Scan for the cell matching the given text and deliver its [X, Y] coordinate at center. 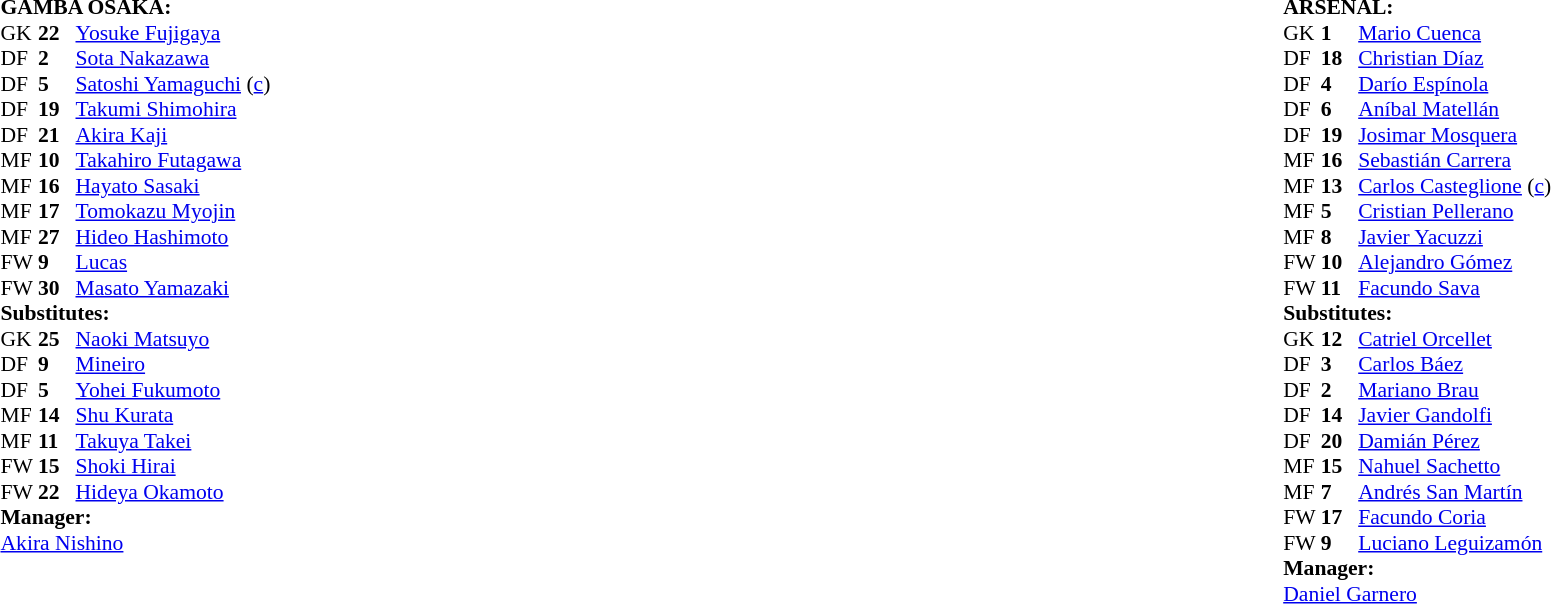
Sebastián Carrera [1454, 161]
Josimar Mosquera [1454, 135]
20 [1340, 441]
7 [1340, 492]
27 [57, 237]
Yosuke Fujigaya [174, 33]
13 [1340, 186]
Damián Pérez [1454, 441]
Aníbal Matellán [1454, 109]
Darío Espínola [1454, 84]
21 [57, 135]
25 [57, 339]
3 [1340, 365]
Sota Nakazawa [174, 59]
18 [1340, 59]
Mariano Brau [1454, 390]
Facundo Coria [1454, 517]
Satoshi Yamaguchi (c) [174, 84]
Hideya Okamoto [174, 492]
Facundo Sava [1454, 288]
Hayato Sasaki [174, 186]
Javier Gandolfi [1454, 415]
Nahuel Sachetto [1454, 467]
Shu Kurata [174, 415]
Tomokazu Myojin [174, 211]
Naoki Matsuyo [174, 339]
Andrés San Martín [1454, 492]
Javier Yacuzzi [1454, 237]
6 [1340, 109]
Luciano Leguizamón [1454, 543]
Yohei Fukumoto [174, 390]
Carlos Casteglione (c) [1454, 186]
30 [57, 288]
Akira Kaji [174, 135]
Takuya Takei [174, 441]
Carlos Báez [1454, 365]
Mineiro [174, 365]
Hideo Hashimoto [174, 237]
4 [1340, 84]
Cristian Pellerano [1454, 211]
1 [1340, 33]
Mario Cuenca [1454, 33]
Takahiro Futagawa [174, 161]
Akira Nishino [135, 543]
Lucas [174, 263]
8 [1340, 237]
12 [1340, 339]
Christian Díaz [1454, 59]
Shoki Hirai [174, 467]
Takumi Shimohira [174, 109]
Masato Yamazaki [174, 288]
Alejandro Gómez [1454, 263]
Catriel Orcellet [1454, 339]
